Identify which cell holds the provided text, then report its (X, Y) central coordinate. 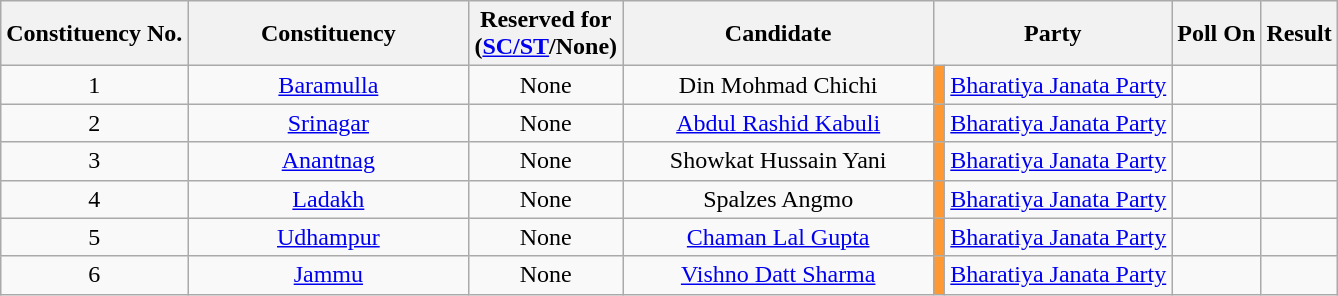
Srinagar (328, 123)
Showkat Hussain Yani (778, 161)
Baramulla (328, 85)
Candidate (778, 34)
6 (94, 275)
Udhampur (328, 237)
Anantnag (328, 161)
Constituency No. (94, 34)
2 (94, 123)
Poll On (1216, 34)
Reserved for(SC/ST/None) (546, 34)
Constituency (328, 34)
Chaman Lal Gupta (778, 237)
Din Mohmad Chichi (778, 85)
Ladakh (328, 199)
Vishno Datt Sharma (778, 275)
Spalzes Angmo (778, 199)
4 (94, 199)
Jammu (328, 275)
3 (94, 161)
Party (1053, 34)
5 (94, 237)
1 (94, 85)
Abdul Rashid Kabuli (778, 123)
Result (1299, 34)
